From the cell containing the given text, extract its center point as (x, y) coordinate. 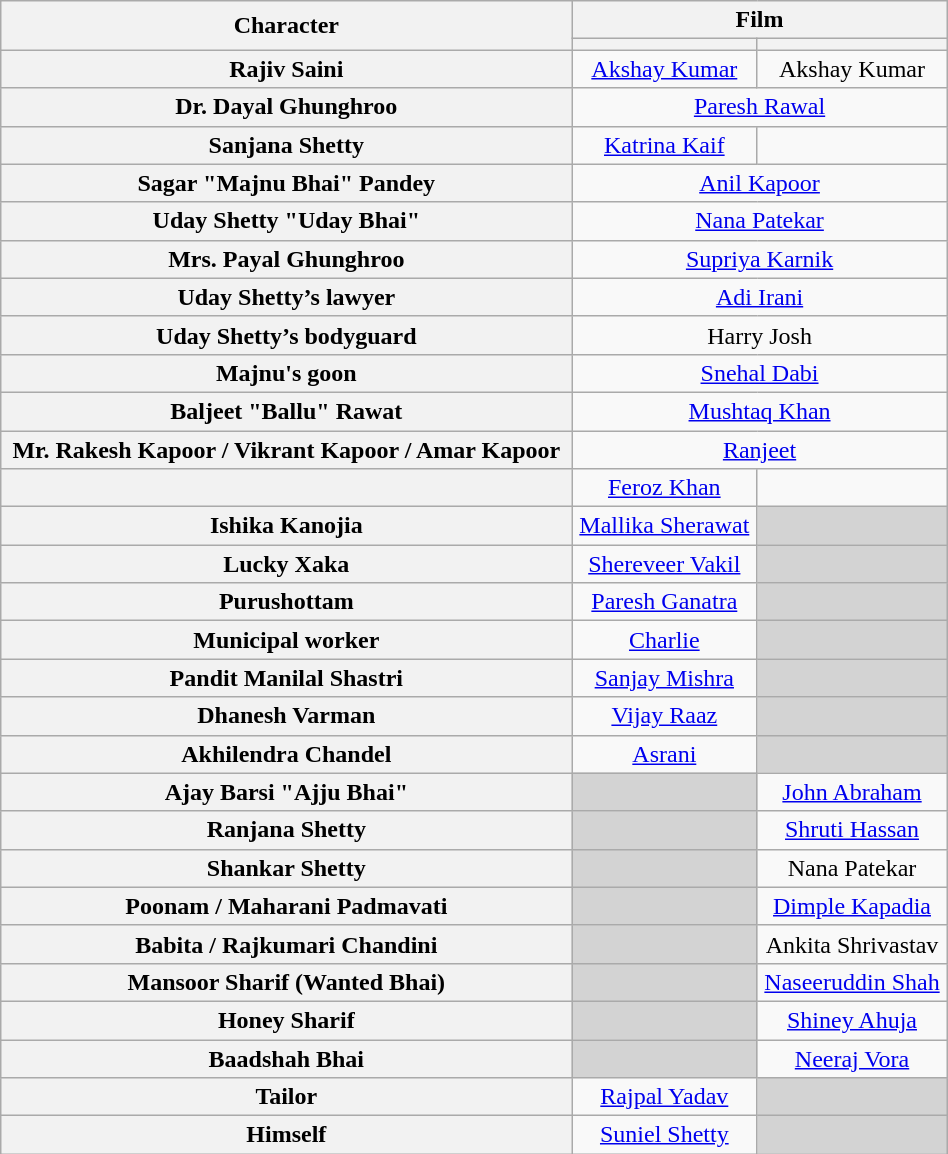
Dimple Kapadia (852, 906)
Character (286, 26)
Paresh Ganatra (664, 602)
Lucky Xaka (286, 564)
Paresh Rawal (760, 107)
Snehal Dabi (760, 373)
Rajpal Yadav (664, 1097)
Baadshah Bhai (286, 1059)
Ishika Kanojia (286, 526)
Shruti Hassan (852, 830)
Mrs. Payal Ghunghroo (286, 259)
Purushottam (286, 602)
Film (760, 20)
John Abraham (852, 792)
Sagar "Majnu Bhai" Pandey (286, 183)
Baljeet "Ballu" Rawat (286, 411)
Shiney Ahuja (852, 1020)
Dr. Dayal Ghunghroo (286, 107)
Uday Shetty "Uday Bhai" (286, 221)
Shankar Shetty (286, 868)
Neeraj Vora (852, 1059)
Akhilendra Chandel (286, 754)
Tailor (286, 1097)
Majnu's goon (286, 373)
Ajay Barsi "Ajju Bhai" (286, 792)
Supriya Karnik (760, 259)
Mr. Rakesh Kapoor / Vikrant Kapoor / Amar Kapoor (286, 449)
Sanjay Mishra (664, 678)
Municipal worker (286, 640)
Babita / Rajkumari Chandini (286, 944)
Uday Shetty’s lawyer (286, 297)
Poonam / Maharani Padmavati (286, 906)
Pandit Manilal Shastri (286, 678)
Suniel Shetty (664, 1135)
Adi Irani (760, 297)
Honey Sharif (286, 1020)
Anil Kapoor (760, 183)
Ranjeet (760, 449)
Himself (286, 1135)
Mallika Sherawat (664, 526)
Vijay Raaz (664, 716)
Naseeruddin Shah (852, 982)
Mansoor Sharif (Wanted Bhai) (286, 982)
Katrina Kaif (664, 145)
Ranjana Shetty (286, 830)
Feroz Khan (664, 488)
Harry Josh (760, 335)
Shereveer Vakil (664, 564)
Dhanesh Varman (286, 716)
Ankita Shrivastav (852, 944)
Charlie (664, 640)
Rajiv Saini (286, 69)
Mushtaq Khan (760, 411)
Asrani (664, 754)
Sanjana Shetty (286, 145)
Uday Shetty’s bodyguard (286, 335)
